Find where the given text appears and provide that cell's center as (x, y) coordinate. 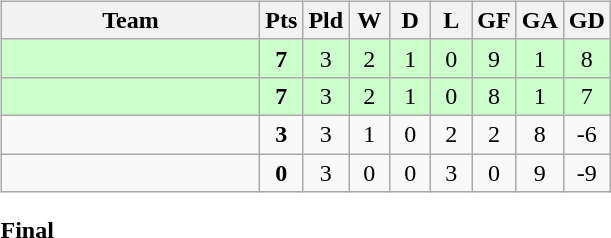
-6 (586, 134)
-9 (586, 173)
GF (494, 20)
GA (540, 20)
W (370, 20)
Pld (326, 20)
Pts (282, 20)
L (452, 20)
GD (586, 20)
Team (130, 20)
D (410, 20)
